Determine the [x, y] coordinate at the center of the cell enclosing the given text.  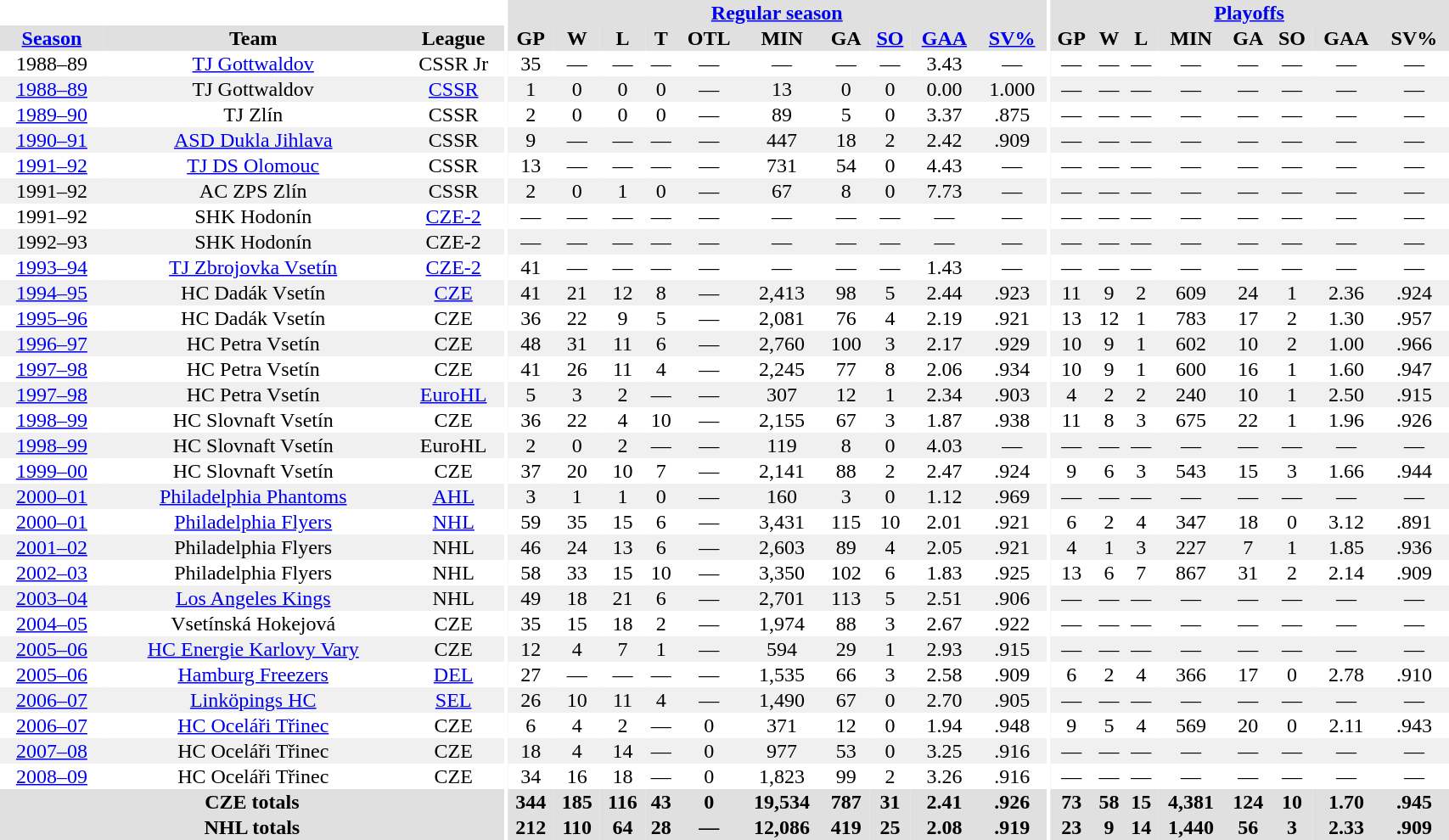
56 [1248, 827]
98 [845, 293]
34 [531, 776]
1992–93 [52, 242]
2007–08 [52, 751]
609 [1191, 293]
12,086 [783, 827]
25 [890, 827]
2,245 [783, 369]
3,350 [783, 573]
366 [1191, 675]
113 [845, 598]
Season [52, 38]
347 [1191, 522]
2.50 [1346, 395]
2.41 [944, 802]
1995–96 [52, 318]
4.03 [944, 445]
2.67 [944, 624]
.929 [1012, 344]
1,440 [1191, 827]
2.44 [944, 293]
2004–05 [52, 624]
2002–03 [52, 573]
543 [1191, 471]
.910 [1414, 675]
783 [1191, 318]
4,381 [1191, 802]
48 [531, 344]
.919 [1012, 827]
2.47 [944, 471]
2003–04 [52, 598]
2.11 [1346, 725]
3.25 [944, 751]
.934 [1012, 369]
2.06 [944, 369]
64 [623, 827]
Hamburg Freezers [253, 675]
SEL [453, 700]
League [453, 38]
.923 [1012, 293]
.966 [1414, 344]
66 [845, 675]
100 [845, 344]
.945 [1414, 802]
2.58 [944, 675]
.903 [1012, 395]
240 [1191, 395]
49 [531, 598]
3.37 [944, 115]
1.85 [1346, 547]
76 [845, 318]
2.34 [944, 395]
1994–95 [52, 293]
TJ Zlín [253, 115]
1.96 [1346, 420]
2,081 [783, 318]
1,823 [783, 776]
.944 [1414, 471]
1990–91 [52, 140]
344 [531, 802]
2.78 [1346, 675]
3.12 [1346, 522]
1.43 [944, 267]
.936 [1414, 547]
Vsetínská Hokejová [253, 624]
185 [577, 802]
1.94 [944, 725]
602 [1191, 344]
2.08 [944, 827]
33 [577, 573]
2.93 [944, 649]
2.14 [1346, 573]
7.73 [944, 191]
2.19 [944, 318]
977 [783, 751]
2.70 [944, 700]
CSSR Jr [453, 64]
77 [845, 369]
28 [661, 827]
594 [783, 649]
27 [531, 675]
675 [1191, 420]
TJ DS Olomouc [253, 165]
419 [845, 827]
Team [253, 38]
23 [1071, 827]
1.000 [1012, 89]
OTL [710, 38]
3.26 [944, 776]
3,431 [783, 522]
CZE totals [252, 802]
29 [845, 649]
1.00 [1346, 344]
NHL totals [252, 827]
2,701 [783, 598]
73 [1071, 802]
ASD Dukla Jihlava [253, 140]
Regular season [778, 13]
447 [783, 140]
2.36 [1346, 293]
46 [531, 547]
AHL [453, 496]
2.17 [944, 344]
227 [1191, 547]
.891 [1414, 522]
TJ Zbrojovka Vsetín [253, 267]
.947 [1414, 369]
.969 [1012, 496]
2.51 [944, 598]
3.43 [944, 64]
2.01 [944, 522]
.943 [1414, 725]
Playoffs [1250, 13]
600 [1191, 369]
2001–02 [52, 547]
Philadelphia Phantoms [253, 496]
2.33 [1346, 827]
19,534 [783, 802]
43 [661, 802]
HC Energie Karlovy Vary [253, 649]
1.66 [1346, 471]
110 [577, 827]
.906 [1012, 598]
1,490 [783, 700]
160 [783, 496]
1.12 [944, 496]
0.00 [944, 89]
1996–97 [52, 344]
Los Angeles Kings [253, 598]
569 [1191, 725]
1993–94 [52, 267]
867 [1191, 573]
.922 [1012, 624]
371 [783, 725]
.938 [1012, 420]
1.87 [944, 420]
1.60 [1346, 369]
Linköpings HC [253, 700]
1.83 [944, 573]
.925 [1012, 573]
.948 [1012, 725]
119 [783, 445]
2,760 [783, 344]
307 [783, 395]
.957 [1414, 318]
59 [531, 522]
DEL [453, 675]
2.42 [944, 140]
1.30 [1346, 318]
1,535 [783, 675]
2,603 [783, 547]
AC ZPS Zlín [253, 191]
.905 [1012, 700]
37 [531, 471]
.875 [1012, 115]
2008–09 [52, 776]
1989–90 [52, 115]
1,974 [783, 624]
54 [845, 165]
116 [623, 802]
115 [845, 522]
2,155 [783, 420]
T [661, 38]
53 [845, 751]
2.05 [944, 547]
1999–00 [52, 471]
4.43 [944, 165]
124 [1248, 802]
787 [845, 802]
99 [845, 776]
102 [845, 573]
731 [783, 165]
1.70 [1346, 802]
212 [531, 827]
2,413 [783, 293]
2,141 [783, 471]
